Return (X, Y) of the center of cell containing provided text 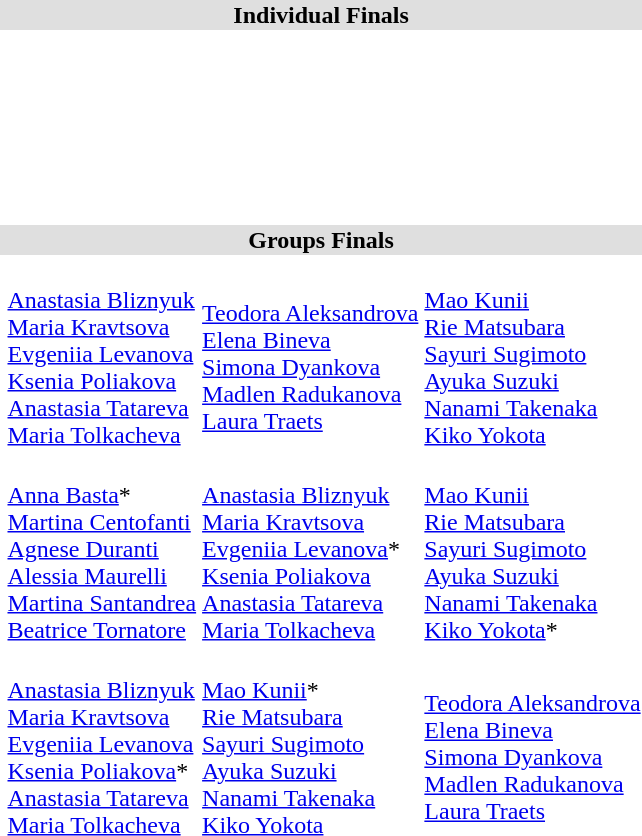
Anna Basta*Martina CentofantiAgnese DurantiAlessia MaurelliMartina SantandreaBeatrice Tornatore (102, 549)
Anastasia BliznyukMaria KravtsovaEvgeniia Levanova*Ksenia PoliakovaAnastasia TatarevaMaria Tolkacheva (310, 549)
Groups Finals (321, 240)
Individual Finals (321, 15)
Teodora AleksandrovaElena BinevaSimona DyankovaMadlen RadukanovaLaura Traets (310, 354)
Mao KuniiRie MatsubaraSayuri SugimotoAyuka SuzukiNanami TakenakaKiko Yokota* (532, 549)
Mao KuniiRie MatsubaraSayuri SugimotoAyuka SuzukiNanami TakenakaKiko Yokota (532, 354)
Anastasia BliznyukMaria KravtsovaEvgeniia LevanovaKsenia PoliakovaAnastasia TatarevaMaria Tolkacheva (102, 354)
